Detect which cell encompasses the target text, then output its [X, Y] center coordinate. 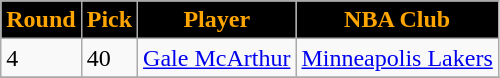
4 [41, 58]
40 [109, 58]
Player [217, 20]
Gale McArthur [217, 58]
Minneapolis Lakers [397, 58]
NBA Club [397, 20]
Round [41, 20]
Pick [109, 20]
